Determine the (x, y) coordinate at the center of the cell enclosing the given text.  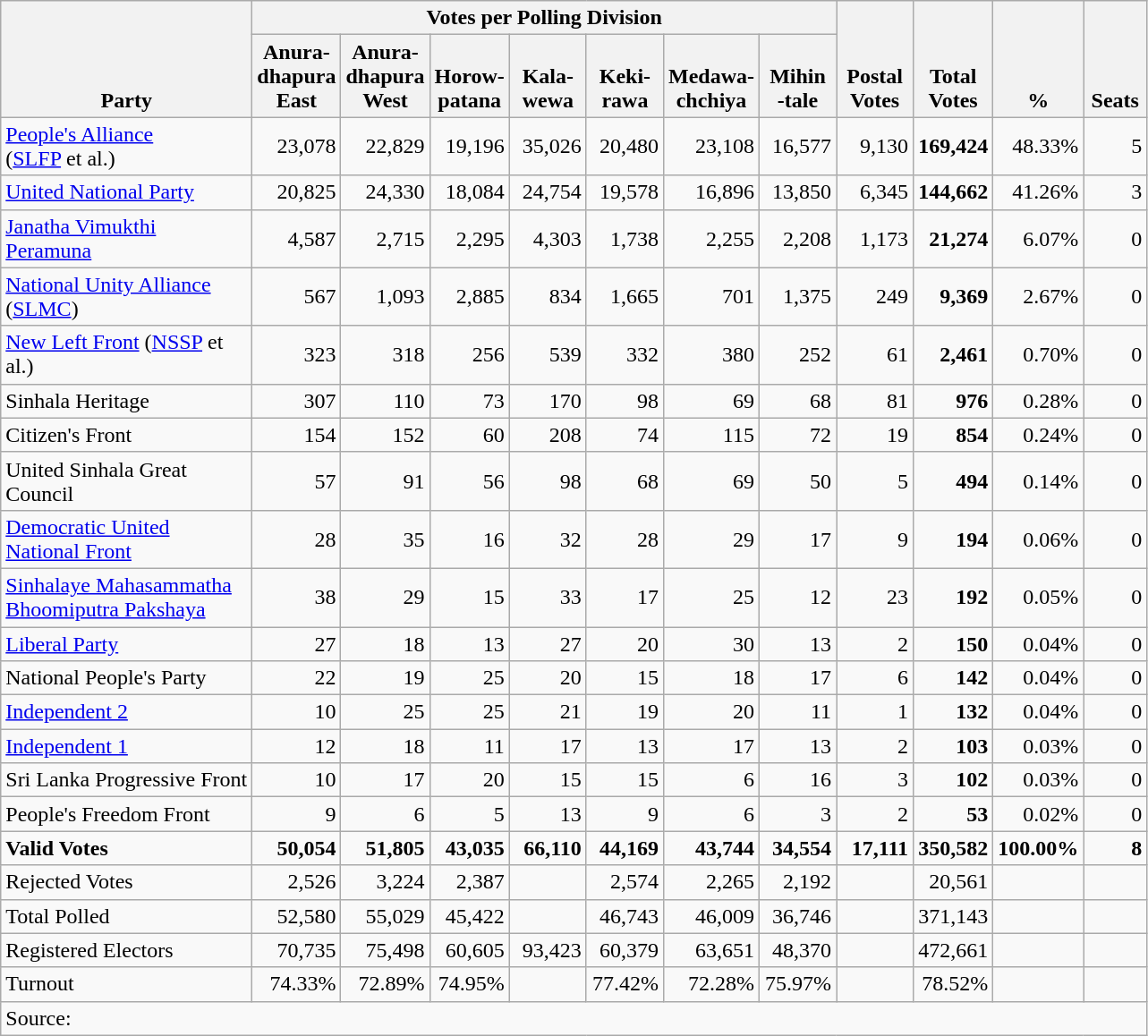
21 (548, 712)
60,379 (625, 950)
Source: (574, 1018)
9,130 (875, 147)
77.42% (625, 984)
Janatha Vimukthi Peramuna (127, 238)
2,265 (710, 882)
Rejected Votes (127, 882)
494 (954, 481)
22,829 (385, 147)
38 (297, 598)
472,661 (954, 950)
Turnout (127, 984)
23 (875, 598)
74.95% (469, 984)
23,108 (710, 147)
52,580 (297, 916)
142 (954, 678)
0.70% (1038, 354)
Anura-dhapuraEast (297, 76)
152 (385, 435)
4,587 (297, 238)
Medawa-chchiya (710, 76)
Kala-wewa (548, 76)
66,110 (548, 848)
100.00% (1038, 848)
Party (127, 59)
192 (954, 598)
72.28% (710, 984)
55,029 (385, 916)
19,578 (625, 192)
169,424 (954, 147)
102 (954, 780)
% (1038, 59)
61 (875, 354)
53 (954, 814)
44,169 (625, 848)
144,662 (954, 192)
45,422 (469, 916)
2,208 (797, 238)
75.97% (797, 984)
16,896 (710, 192)
Horow-patana (469, 76)
Sri Lanka Progressive Front (127, 780)
21,274 (954, 238)
16,577 (797, 147)
72 (797, 435)
2,255 (710, 238)
Total Polled (127, 916)
Liberal Party (127, 643)
13,850 (797, 192)
New Left Front (NSSP et al.) (127, 354)
19,196 (469, 147)
132 (954, 712)
371,143 (954, 916)
2,885 (469, 297)
834 (548, 297)
115 (710, 435)
78.52% (954, 984)
60,605 (469, 950)
1,173 (875, 238)
1,375 (797, 297)
46,009 (710, 916)
0.14% (1038, 481)
34,554 (797, 848)
43,744 (710, 848)
17,111 (875, 848)
46,743 (625, 916)
20,561 (954, 882)
Seats (1115, 59)
2.67% (1038, 297)
6,345 (875, 192)
72.89% (385, 984)
74 (625, 435)
150 (954, 643)
2,715 (385, 238)
33 (548, 598)
70,735 (297, 950)
24,754 (548, 192)
208 (548, 435)
256 (469, 354)
32 (548, 539)
National People's Party (127, 678)
103 (954, 746)
8 (1115, 848)
63,651 (710, 950)
57 (297, 481)
81 (875, 401)
1,738 (625, 238)
People's Alliance(SLFP et al.) (127, 147)
539 (548, 354)
United National Party (127, 192)
56 (469, 481)
Registered Electors (127, 950)
60 (469, 435)
73 (469, 401)
Sinhala Heritage (127, 401)
380 (710, 354)
Independent 1 (127, 746)
35,026 (548, 147)
75,498 (385, 950)
30 (710, 643)
4,303 (548, 238)
1,093 (385, 297)
1,665 (625, 297)
35 (385, 539)
Total Votes (954, 59)
9,369 (954, 297)
24,330 (385, 192)
0.02% (1038, 814)
2,526 (297, 882)
2,461 (954, 354)
74.33% (297, 984)
18,084 (469, 192)
22 (297, 678)
48.33% (1038, 147)
1 (875, 712)
110 (385, 401)
318 (385, 354)
252 (797, 354)
50 (797, 481)
People's Freedom Front (127, 814)
United Sinhala Great Council (127, 481)
2,574 (625, 882)
3,224 (385, 882)
23,078 (297, 147)
0.24% (1038, 435)
332 (625, 354)
20,825 (297, 192)
701 (710, 297)
Valid Votes (127, 848)
43,035 (469, 848)
20,480 (625, 147)
567 (297, 297)
51,805 (385, 848)
0.28% (1038, 401)
Independent 2 (127, 712)
249 (875, 297)
307 (297, 401)
154 (297, 435)
6.07% (1038, 238)
Sinhalaye Mahasammatha Bhoomiputra Pakshaya (127, 598)
Keki-rawa (625, 76)
2,387 (469, 882)
854 (954, 435)
Votes per Polling Division (544, 18)
Democratic United National Front (127, 539)
0.05% (1038, 598)
50,054 (297, 848)
170 (548, 401)
350,582 (954, 848)
93,423 (548, 950)
2,295 (469, 238)
Anura-dhapuraWest (385, 76)
PostalVotes (875, 59)
41.26% (1038, 192)
48,370 (797, 950)
36,746 (797, 916)
Mihin-tale (797, 76)
323 (297, 354)
194 (954, 539)
National Unity Alliance (SLMC) (127, 297)
976 (954, 401)
0.06% (1038, 539)
Citizen's Front (127, 435)
91 (385, 481)
2,192 (797, 882)
